Search for the cell housing the specified text and yield its [x, y] center coordinate. 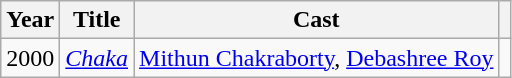
Year [30, 20]
Mithun Chakraborty, Debashree Roy [316, 58]
Cast [316, 20]
Chaka [97, 58]
Title [97, 20]
2000 [30, 58]
